Identify which cell holds the provided text, then report its (X, Y) central coordinate. 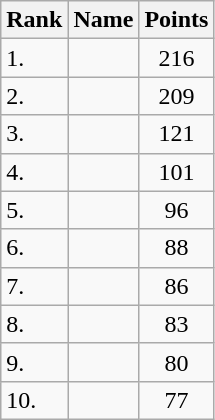
7. (34, 286)
Points (176, 20)
77 (176, 400)
Rank (34, 20)
10. (34, 400)
6. (34, 248)
86 (176, 286)
3. (34, 134)
80 (176, 362)
209 (176, 96)
Name (104, 20)
2. (34, 96)
121 (176, 134)
101 (176, 172)
4. (34, 172)
1. (34, 58)
5. (34, 210)
8. (34, 324)
96 (176, 210)
216 (176, 58)
88 (176, 248)
83 (176, 324)
9. (34, 362)
